Return the (X, Y) coordinate for the center point of the cell that contains the specified text.  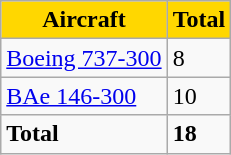
18 (199, 134)
Boeing 737-300 (84, 58)
8 (199, 58)
Aircraft (84, 20)
10 (199, 96)
BAe 146-300 (84, 96)
